Identify which cell holds the provided text, then report its [x, y] central coordinate. 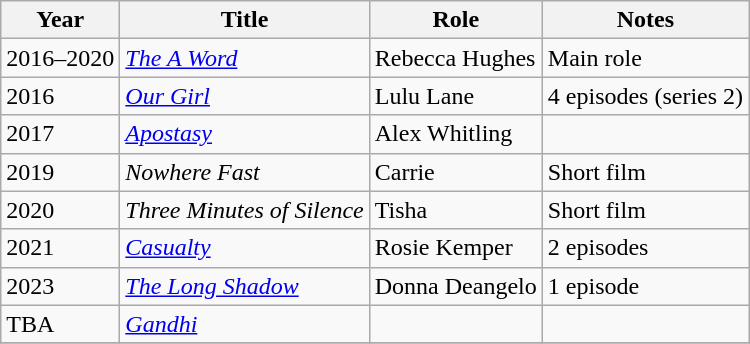
Rebecca Hughes [456, 58]
Notes [645, 20]
Apostasy [244, 134]
TBA [60, 324]
Our Girl [244, 96]
Alex Whitling [456, 134]
2 episodes [645, 248]
The A Word [244, 58]
Year [60, 20]
Role [456, 20]
The Long Shadow [244, 286]
Lulu Lane [456, 96]
2019 [60, 172]
Title [244, 20]
1 episode [645, 286]
2021 [60, 248]
4 episodes (series 2) [645, 96]
Rosie Kemper [456, 248]
2023 [60, 286]
Donna Deangelo [456, 286]
2016–2020 [60, 58]
Casualty [244, 248]
Gandhi [244, 324]
Nowhere Fast [244, 172]
2017 [60, 134]
2016 [60, 96]
Main role [645, 58]
Three Minutes of Silence [244, 210]
Carrie [456, 172]
2020 [60, 210]
Tisha [456, 210]
